Return the [X, Y] coordinate for the center point of the cell that contains the specified text.  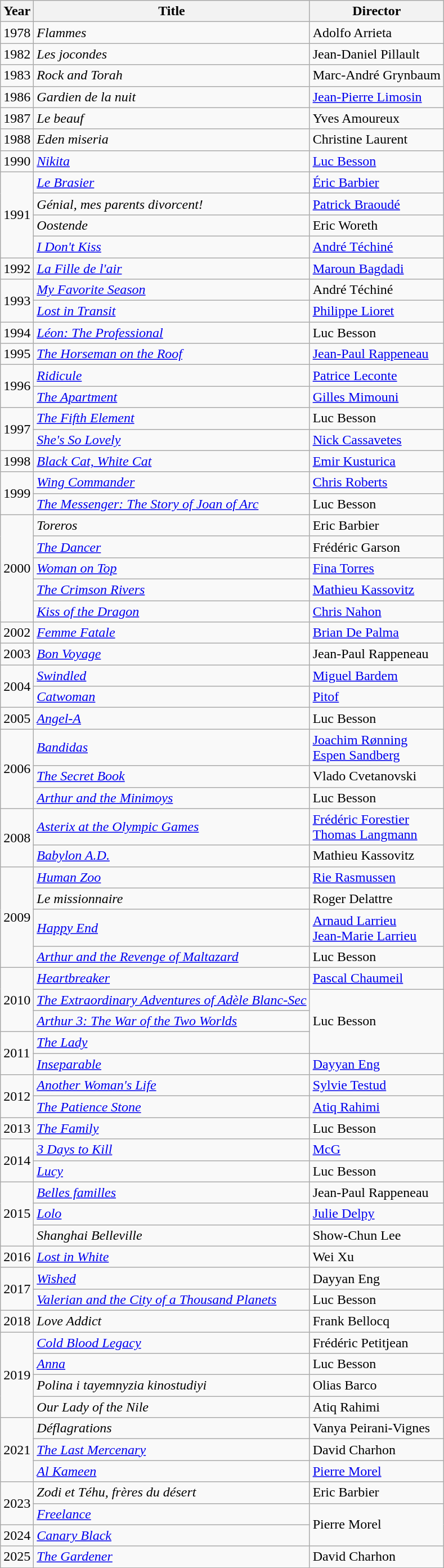
Rock and Torah [172, 75]
Oostende [172, 225]
Miguel Bardem [376, 676]
2014 [17, 1160]
Bon Voyage [172, 654]
2016 [17, 1257]
Brian De Palma [376, 633]
Inseparable [172, 1064]
Lost in White [172, 1257]
2018 [17, 1321]
Gilles Mimouni [376, 397]
1986 [17, 97]
Éric Barbier [376, 182]
Patrick Braoudé [376, 204]
Femme Fatale [172, 633]
Lolo [172, 1214]
1995 [17, 354]
Pascal Chaumeil [376, 978]
Al Kameen [172, 1471]
Ridicule [172, 376]
2023 [17, 1503]
The Patience Stone [172, 1107]
Year [17, 11]
La Fille de l'air [172, 269]
Rie Rasmussen [376, 877]
2006 [17, 769]
1987 [17, 118]
2017 [17, 1289]
Freelance [172, 1514]
Arthur 3: The War of the Two Worlds [172, 1021]
Polina i tayemnyzia kinostudiyi [172, 1386]
Zodi et Téhu, frères du désert [172, 1493]
Angel-A [172, 718]
Lucy [172, 1171]
Wing Commander [172, 483]
Jean-Pierre Limosin [376, 97]
1994 [17, 333]
Arthur and the Revenge of Maltazard [172, 957]
Eden miseria [172, 140]
The Fifth Element [172, 418]
Bandidas [172, 748]
The Dancer [172, 547]
2002 [17, 633]
Flammes [172, 33]
Arthur and the Minimoys [172, 798]
Gardien de la nuit [172, 97]
1996 [17, 386]
Wished [172, 1278]
Le Brasier [172, 182]
2013 [17, 1128]
Nikita [172, 161]
2008 [17, 838]
Déflagrations [172, 1428]
Olias Barco [376, 1386]
2009 [17, 917]
The Apartment [172, 397]
Léon: The Professional [172, 333]
Frédéric Garson [376, 547]
Nick Cassavetes [376, 440]
The Lady [172, 1043]
The Crimson Rivers [172, 589]
2024 [17, 1535]
Show-Chun Lee [376, 1235]
Les jocondes [172, 54]
1982 [17, 54]
2021 [17, 1450]
Pitof [376, 697]
Adolfo Arrieta [376, 33]
Belles familles [172, 1192]
I Don't Kiss [172, 247]
Le beauf [172, 118]
2004 [17, 686]
Arnaud LarrieuJean-Marie Larrieu [376, 928]
Canary Black [172, 1535]
Eric Woreth [376, 225]
Vanya Peirani-Vignes [376, 1428]
Patrice Leconte [376, 376]
Maroun Bagdadi [376, 269]
Heartbreaker [172, 978]
1991 [17, 215]
1998 [17, 461]
The Secret Book [172, 776]
Frank Bellocq [376, 1321]
Marc-André Grynbaum [376, 75]
2025 [17, 1557]
1983 [17, 75]
3 Days to Kill [172, 1150]
2019 [17, 1375]
Anna [172, 1364]
Julie Delpy [376, 1214]
Chris Nahon [376, 611]
Frédéric ForestierThomas Langmann [376, 827]
Fina Torres [376, 568]
Le missionnaire [172, 899]
2003 [17, 654]
1992 [17, 269]
1993 [17, 301]
My Favorite Season [172, 290]
Sylvie Testud [376, 1085]
1997 [17, 429]
2015 [17, 1214]
Valerian and the City of a Thousand Planets [172, 1299]
Shanghai Belleville [172, 1235]
Woman on Top [172, 568]
Black Cat, White Cat [172, 461]
2005 [17, 718]
The Gardener [172, 1557]
2011 [17, 1053]
Jean-Daniel Pillault [376, 54]
Yves Amoureux [376, 118]
2000 [17, 568]
1978 [17, 33]
Frédéric Petitjean [376, 1343]
The Horseman on the Roof [172, 354]
Vlado Cvetanovski [376, 776]
The Family [172, 1128]
Swindled [172, 676]
Génial, mes parents divorcent! [172, 204]
Wei Xu [376, 1257]
2012 [17, 1096]
Kiss of the Dragon [172, 611]
Another Woman's Life [172, 1085]
The Extraordinary Adventures of Adèle Blanc-Sec [172, 999]
Christine Laurent [376, 140]
1999 [17, 493]
Chris Roberts [376, 483]
The Messenger: The Story of Joan of Arc [172, 504]
Love Addict [172, 1321]
The Last Mercenary [172, 1450]
Lost in Transit [172, 311]
Catwoman [172, 697]
1990 [17, 161]
Happy End [172, 928]
Our Lady of the Nile [172, 1407]
Human Zoo [172, 877]
Babylon A.D. [172, 856]
1988 [17, 140]
She's So Lovely [172, 440]
Toreros [172, 525]
Director [376, 11]
Asterix at the Olympic Games [172, 827]
Emir Kusturica [376, 461]
Title [172, 11]
Philippe Lioret [376, 311]
Roger Delattre [376, 899]
McG [376, 1150]
2010 [17, 999]
Joachim RønningEspen Sandberg [376, 748]
Cold Blood Legacy [172, 1343]
